Return (X, Y) of the center of cell containing provided text 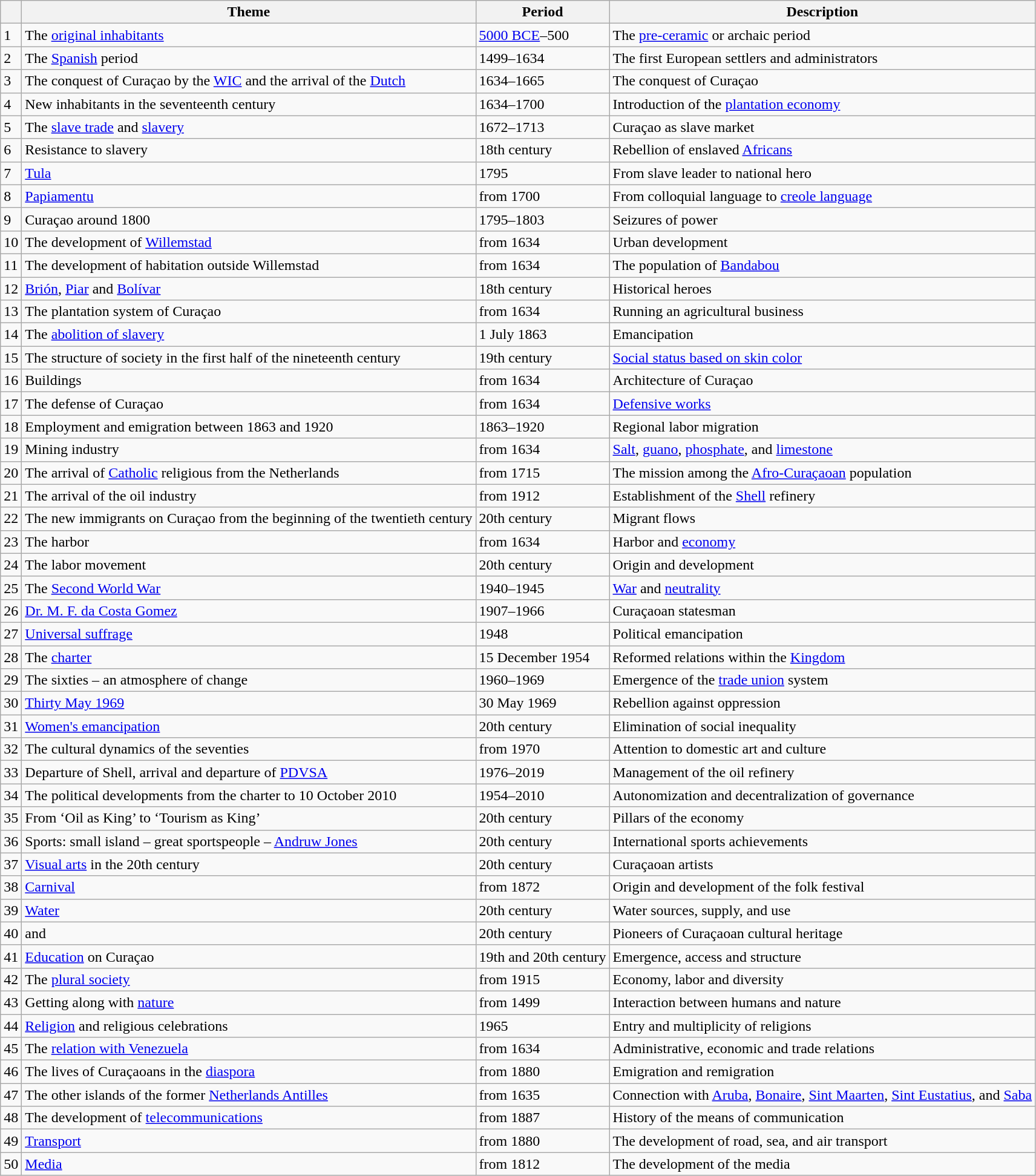
The plantation system of Curaçao (249, 312)
Sports: small island – great sportspeople – Andruw Jones (249, 841)
The development of telecommunications (249, 1118)
28 (11, 657)
4 (11, 104)
Brión, Piar and Bolívar (249, 289)
47 (11, 1095)
History of the means of communication (822, 1118)
15 December 1954 (542, 657)
30 May 1969 (542, 703)
1634–1665 (542, 81)
The Second World War (249, 588)
Women's emancipation (249, 726)
Departure of Shell, arrival and departure of PDVSA (249, 772)
from 1499 (542, 1002)
from 1715 (542, 473)
Emigration and remigration (822, 1072)
19 (11, 450)
Description (822, 12)
Water (249, 910)
1863–1920 (542, 427)
The mission among the Afro-Curaçaoan population (822, 473)
The cultural dynamics of the seventies (249, 749)
25 (11, 588)
The first European settlers and administrators (822, 58)
The arrival of the oil industry (249, 496)
36 (11, 841)
31 (11, 726)
The sixties – an atmosphere of change (249, 680)
The plural society (249, 979)
34 (11, 795)
40 (11, 933)
46 (11, 1072)
Origin and development of the folk festival (822, 887)
Autonomization and decentralization of governance (822, 795)
1976–2019 (542, 772)
Dr. M. F. da Costa Gomez (249, 611)
Rebellion against oppression (822, 703)
Migrant flows (822, 519)
1672–1713 (542, 127)
from 1970 (542, 749)
Curaçaoan artists (822, 864)
From colloquial language to creole language (822, 196)
15 (11, 358)
24 (11, 565)
The arrival of Catholic religious from the Netherlands (249, 473)
Establishment of the Shell refinery (822, 496)
Emancipation (822, 335)
The political developments from the charter to 10 October 2010 (249, 795)
13 (11, 312)
Papiamentu (249, 196)
The structure of society in the first half of the nineteenth century (249, 358)
Water sources, supply, and use (822, 910)
Mining industry (249, 450)
45 (11, 1049)
The relation with Venezuela (249, 1049)
The pre-ceramic or archaic period (822, 35)
Administrative, economic and trade relations (822, 1049)
23 (11, 542)
38 (11, 887)
Attention to domestic art and culture (822, 749)
32 (11, 749)
The slave trade and slavery (249, 127)
8 (11, 196)
and (249, 933)
Emergence, access and structure (822, 956)
Entry and multiplicity of religions (822, 1026)
19th century (542, 358)
from 1915 (542, 979)
Reformed relations within the Kingdom (822, 657)
from 1872 (542, 887)
26 (11, 611)
Pioneers of Curaçaoan cultural heritage (822, 933)
from 1700 (542, 196)
Economy, labor and diversity (822, 979)
Visual arts in the 20th century (249, 864)
1795–1803 (542, 219)
20 (11, 473)
7 (11, 173)
The new immigrants on Curaçao from the beginning of the twentieth century (249, 519)
11 (11, 265)
The other islands of the former Netherlands Antilles (249, 1095)
from 1912 (542, 496)
Historical heroes (822, 289)
Buildings (249, 381)
Seizures of power (822, 219)
Universal suffrage (249, 634)
Theme (249, 12)
2 (11, 58)
The development of habitation outside Willemstad (249, 265)
International sports achievements (822, 841)
1 July 1863 (542, 335)
1948 (542, 634)
9 (11, 219)
Harbor and economy (822, 542)
Introduction of the plantation economy (822, 104)
The development of road, sea, and air transport (822, 1141)
1 (11, 35)
12 (11, 289)
from 1812 (542, 1164)
Tula (249, 173)
Thirty May 1969 (249, 703)
1960–1969 (542, 680)
49 (11, 1141)
Rebellion of enslaved Africans (822, 150)
37 (11, 864)
Media (249, 1164)
from 1635 (542, 1095)
33 (11, 772)
21 (11, 496)
Regional labor migration (822, 427)
Curaçao around 1800 (249, 219)
22 (11, 519)
Social status based on skin color (822, 358)
The abolition of slavery (249, 335)
Pillars of the economy (822, 818)
Urban development (822, 242)
The charter (249, 657)
Elimination of social inequality (822, 726)
1795 (542, 173)
Resistance to slavery (249, 150)
3 (11, 81)
44 (11, 1026)
10 (11, 242)
Transport (249, 1141)
The original inhabitants (249, 35)
Salt, guano, phosphate, and limestone (822, 450)
35 (11, 818)
The conquest of Curaçao (822, 81)
6 (11, 150)
The lives of Curaçaoans in the diaspora (249, 1072)
Interaction between humans and nature (822, 1002)
Management of the oil refinery (822, 772)
17 (11, 404)
From slave leader to national hero (822, 173)
Period (542, 12)
41 (11, 956)
30 (11, 703)
Architecture of Curaçao (822, 381)
Running an agricultural business (822, 312)
42 (11, 979)
Curaçaoan statesman (822, 611)
The development of Willemstad (249, 242)
Defensive works (822, 404)
New inhabitants in the seventeenth century (249, 104)
48 (11, 1118)
War and neutrality (822, 588)
Religion and religious celebrations (249, 1026)
Curaçao as slave market (822, 127)
The population of Bandabou (822, 265)
The Spanish period (249, 58)
14 (11, 335)
1940–1945 (542, 588)
19th and 20th century (542, 956)
5 (11, 127)
1634–1700 (542, 104)
39 (11, 910)
Carnival (249, 887)
18 (11, 427)
Political emancipation (822, 634)
The conquest of Curaçao by the WIC and the arrival of the Dutch (249, 81)
Getting along with nature (249, 1002)
1907–1966 (542, 611)
27 (11, 634)
From ‘Oil as King’ to ‘Tourism as King’ (249, 818)
The harbor (249, 542)
Connection with Aruba, Bonaire, Sint Maarten, Sint Eustatius, and Saba (822, 1095)
The labor movement (249, 565)
1954–2010 (542, 795)
Education on Curaçao (249, 956)
16 (11, 381)
Origin and development (822, 565)
43 (11, 1002)
1965 (542, 1026)
from 1887 (542, 1118)
The development of the media (822, 1164)
Emergence of the trade union system (822, 680)
1499–1634 (542, 58)
5000 BCE–500 (542, 35)
29 (11, 680)
50 (11, 1164)
The defense of Curaçao (249, 404)
Employment and emigration between 1863 and 1920 (249, 427)
